For the text-containing cell, return its midpoint in (X, Y) coordinate format. 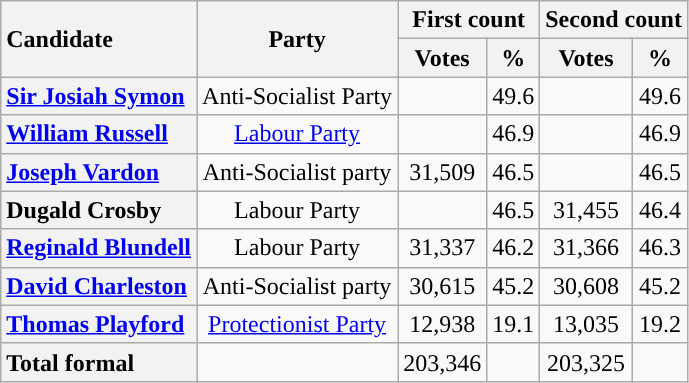
203,346 (442, 362)
19.2 (660, 324)
Anti-Socialist Party (298, 96)
46.3 (660, 248)
31,509 (442, 172)
30,608 (586, 286)
First count (469, 20)
Total formal (99, 362)
46.4 (660, 210)
Thomas Playford (99, 324)
19.1 (514, 324)
Second count (614, 20)
Party (298, 39)
13,035 (586, 324)
12,938 (442, 324)
30,615 (442, 286)
Protectionist Party (298, 324)
Joseph Vardon (99, 172)
Reginald Blundell (99, 248)
31,366 (586, 248)
31,337 (442, 248)
203,325 (586, 362)
Dugald Crosby (99, 210)
David Charleston (99, 286)
46.2 (514, 248)
Candidate (99, 39)
31,455 (586, 210)
William Russell (99, 134)
Sir Josiah Symon (99, 96)
